Capture the cell that displays the provided text and extract its (x, y) central coordinate. 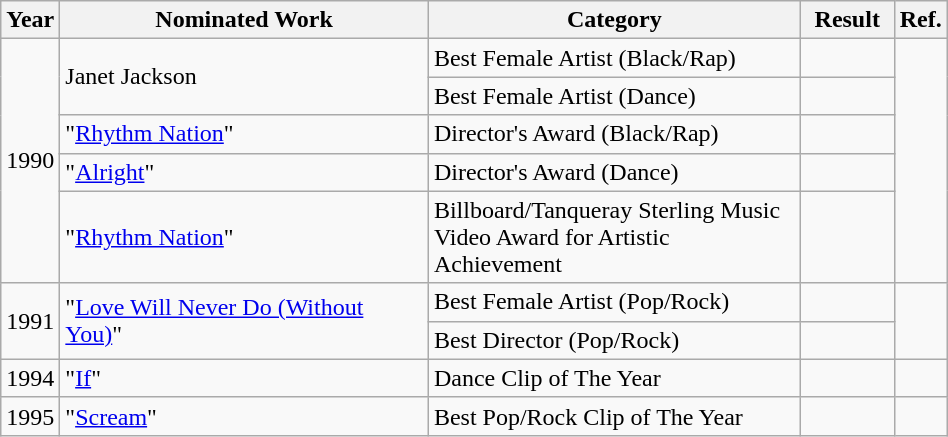
Best Director (Pop/Rock) (614, 340)
Janet Jackson (244, 77)
Year (30, 20)
Result (847, 20)
"Alright" (244, 172)
Best Female Artist (Black/Rap) (614, 58)
1995 (30, 416)
Dance Clip of The Year (614, 378)
1991 (30, 321)
"If" (244, 378)
Director's Award (Black/Rap) (614, 134)
Ref. (920, 20)
"Scream" (244, 416)
1994 (30, 378)
Category (614, 20)
Best Female Artist (Pop/Rock) (614, 302)
1990 (30, 161)
Director's Award (Dance) (614, 172)
Best Female Artist (Dance) (614, 96)
"Love Will Never Do (Without You)" (244, 321)
Best Pop/Rock Clip of The Year (614, 416)
Nominated Work (244, 20)
Billboard/Tanqueray Sterling Music Video Award for Artistic Achievement (614, 237)
